Provide the [x, y] coordinate of the cell's center where the given text is located.  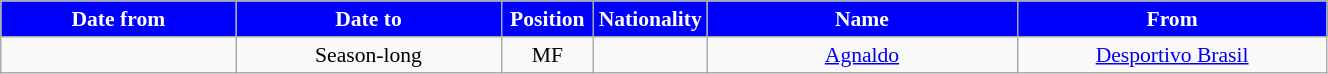
From [1172, 19]
Nationality [650, 19]
Name [862, 19]
Desportivo Brasil [1172, 55]
Season-long [368, 55]
Date to [368, 19]
Date from [118, 19]
Agnaldo [862, 55]
Position [548, 19]
MF [548, 55]
